Capture the cell that displays the provided text and extract its [X, Y] central coordinate. 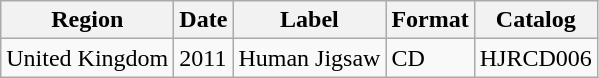
2011 [204, 58]
Label [310, 20]
HJRCD006 [536, 58]
Format [430, 20]
Human Jigsaw [310, 58]
Region [88, 20]
Date [204, 20]
Catalog [536, 20]
CD [430, 58]
United Kingdom [88, 58]
